For the text-containing cell, return its midpoint in (X, Y) coordinate format. 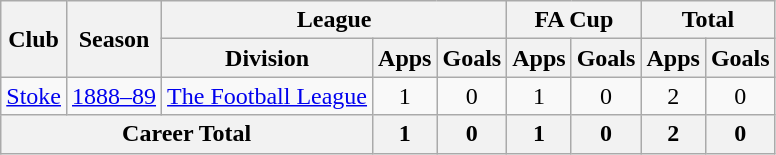
FA Cup (574, 20)
Club (34, 39)
Stoke (34, 96)
Career Total (187, 134)
League (334, 20)
1888–89 (114, 96)
The Football League (268, 96)
Season (114, 39)
Division (268, 58)
Total (708, 20)
